Identify which cell holds the provided text, then report its [X, Y] central coordinate. 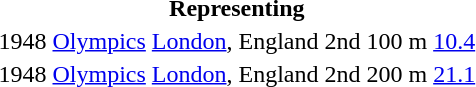
100 m [397, 41]
Olympics [99, 41]
London, England [235, 41]
2nd [342, 41]
